Search for the cell housing the specified text and yield its [x, y] center coordinate. 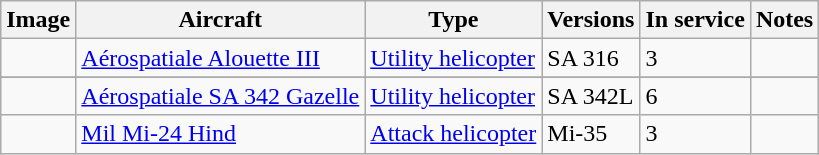
Attack helicopter [454, 134]
Versions [591, 20]
Mi-35 [591, 134]
In service [695, 20]
Type [454, 20]
Notes [784, 20]
Aircraft [220, 20]
Aérospatiale SA 342 Gazelle [220, 96]
6 [695, 96]
Image [38, 20]
Mil Mi-24 Hind [220, 134]
SA 316 [591, 58]
Aérospatiale Alouette III [220, 58]
SA 342L [591, 96]
